For the text-containing cell, return its midpoint in [X, Y] coordinate format. 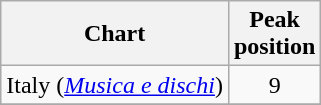
Peakposition [274, 34]
9 [274, 85]
Chart [115, 34]
Italy (Musica e dischi) [115, 85]
